Provide the [x, y] coordinate of the cell's center where the given text is located.  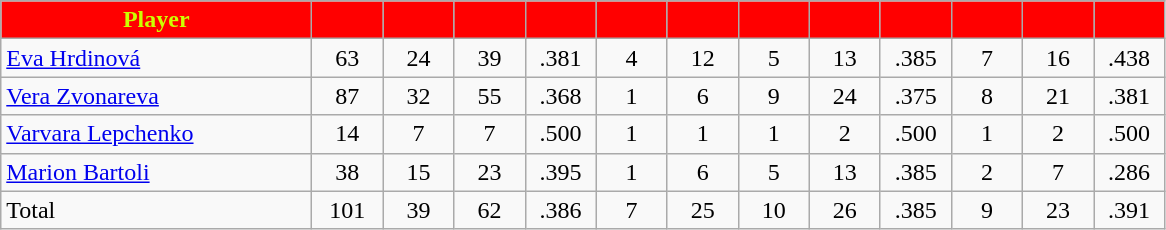
25 [702, 210]
21 [1058, 96]
63 [348, 58]
8 [986, 96]
101 [348, 210]
.391 [1130, 210]
.375 [916, 96]
Total [156, 210]
.286 [1130, 172]
10 [774, 210]
.395 [560, 172]
16 [1058, 58]
Vera Zvonareva [156, 96]
15 [418, 172]
Varvara Lepchenko [156, 134]
.368 [560, 96]
26 [844, 210]
12 [702, 58]
4 [632, 58]
38 [348, 172]
32 [418, 96]
.386 [560, 210]
.438 [1130, 58]
55 [490, 96]
Marion Bartoli [156, 172]
62 [490, 210]
87 [348, 96]
14 [348, 134]
Player [156, 20]
Eva Hrdinová [156, 58]
